Extract the (X, Y) coordinate from the center of the cell holding the provided text.  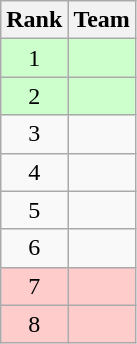
Rank (34, 20)
1 (34, 58)
2 (34, 96)
7 (34, 286)
3 (34, 134)
5 (34, 210)
8 (34, 324)
4 (34, 172)
Team (102, 20)
6 (34, 248)
